Capture the cell that displays the provided text and extract its [x, y] central coordinate. 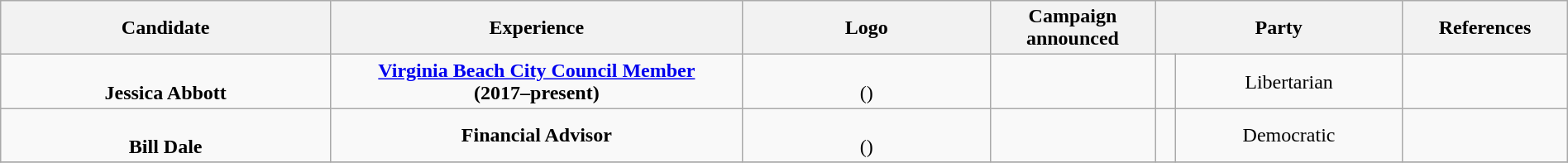
Jessica Abbott [165, 81]
Financial Advisor [538, 136]
References [1485, 28]
Bill Dale [165, 136]
Libertarian [1288, 81]
Democratic [1288, 136]
Candidate [165, 28]
Campaign announced [1072, 28]
Virginia Beach City Council Member(2017–present) [538, 81]
Experience [538, 28]
Logo [867, 28]
Party [1279, 28]
